Output the (x, y) coordinate of the center of the cell containing the given text.  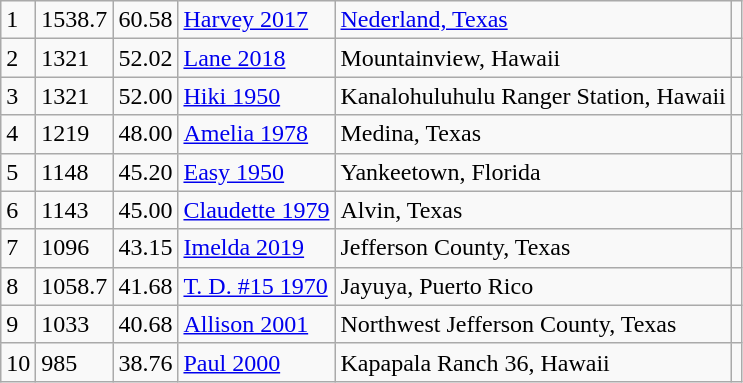
T. D. #15 1970 (256, 286)
Northwest Jefferson County, Texas (533, 324)
38.76 (146, 362)
45.00 (146, 210)
Kanalohuluhulu Ranger Station, Hawaii (533, 96)
Nederland, Texas (533, 20)
Lane 2018 (256, 58)
Medina, Texas (533, 134)
1148 (74, 172)
52.02 (146, 58)
48.00 (146, 134)
1143 (74, 210)
Imelda 2019 (256, 248)
6 (18, 210)
Hiki 1950 (256, 96)
Amelia 1978 (256, 134)
43.15 (146, 248)
1033 (74, 324)
1538.7 (74, 20)
Kapapala Ranch 36, Hawaii (533, 362)
1096 (74, 248)
60.58 (146, 20)
Allison 2001 (256, 324)
41.68 (146, 286)
Harvey 2017 (256, 20)
Paul 2000 (256, 362)
Mountainview, Hawaii (533, 58)
8 (18, 286)
40.68 (146, 324)
10 (18, 362)
Claudette 1979 (256, 210)
Jefferson County, Texas (533, 248)
7 (18, 248)
Yankeetown, Florida (533, 172)
1 (18, 20)
1058.7 (74, 286)
3 (18, 96)
52.00 (146, 96)
Easy 1950 (256, 172)
45.20 (146, 172)
2 (18, 58)
4 (18, 134)
Alvin, Texas (533, 210)
Jayuya, Puerto Rico (533, 286)
5 (18, 172)
1219 (74, 134)
985 (74, 362)
9 (18, 324)
